Extract the (X, Y) coordinate from the center of the cell holding the provided text.  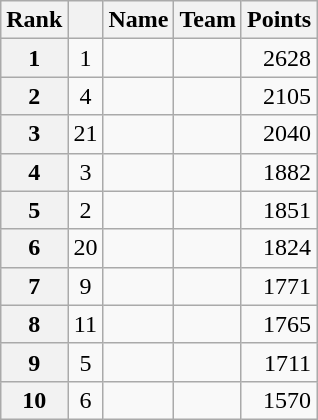
2105 (278, 96)
8 (34, 324)
10 (34, 400)
1851 (278, 210)
7 (34, 286)
11 (86, 324)
1824 (278, 248)
1570 (278, 400)
Team (208, 20)
1765 (278, 324)
1882 (278, 172)
20 (86, 248)
1771 (278, 286)
Rank (34, 20)
1711 (278, 362)
Points (278, 20)
21 (86, 134)
Name (138, 20)
2040 (278, 134)
2628 (278, 58)
